Search for the cell housing the specified text and yield its (x, y) center coordinate. 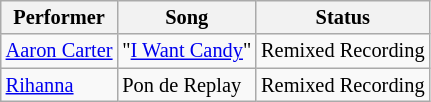
Pon de Replay (186, 85)
Aaron Carter (60, 51)
Performer (60, 17)
Status (342, 17)
Rihanna (60, 85)
"I Want Candy" (186, 51)
Song (186, 17)
